Pinpoint the cell where the given text exists, returning its [X, Y] midpoint coordinate. 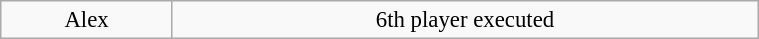
6th player executed [466, 20]
Alex [86, 20]
